Identify which cell holds the provided text, then report its [X, Y] central coordinate. 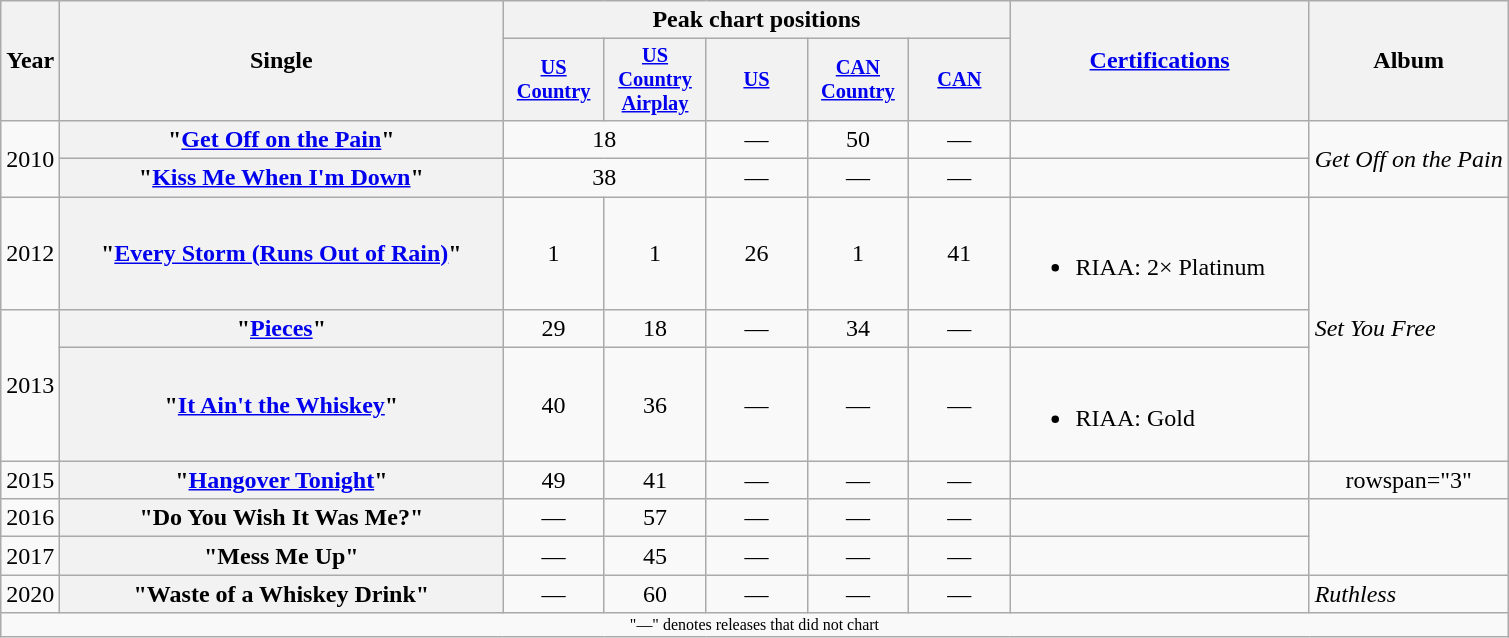
2012 [30, 254]
CAN Country [858, 80]
CAN [960, 80]
57 [654, 518]
Get Off on the Pain [1408, 158]
"Mess Me Up" [282, 556]
2016 [30, 518]
"Do You Wish It Was Me?" [282, 518]
2013 [30, 386]
"Hangover Tonight" [282, 480]
US [756, 80]
"Get Off on the Pain" [282, 139]
2010 [30, 158]
45 [654, 556]
Ruthless [1408, 594]
US Country Airplay [654, 80]
2015 [30, 480]
2020 [30, 594]
50 [858, 139]
Certifications [1160, 61]
RIAA: Gold [1160, 404]
"Pieces" [282, 329]
Single [282, 61]
Year [30, 61]
29 [554, 329]
US Country [554, 80]
RIAA: 2× Platinum [1160, 254]
36 [654, 404]
38 [604, 178]
Album [1408, 61]
49 [554, 480]
rowspan="3" [1408, 480]
2017 [30, 556]
26 [756, 254]
"It Ain't the Whiskey" [282, 404]
Peak chart positions [756, 20]
"Every Storm (Runs Out of Rain)" [282, 254]
Set You Free [1408, 329]
34 [858, 329]
60 [654, 594]
"Waste of a Whiskey Drink" [282, 594]
"Kiss Me When I'm Down" [282, 178]
40 [554, 404]
"—" denotes releases that did not chart [754, 625]
